Return the [X, Y] coordinate for the center point of the cell that contains the specified text.  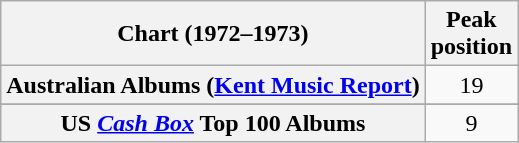
Australian Albums (Kent Music Report) [213, 85]
19 [471, 85]
Chart (1972–1973) [213, 34]
Peakposition [471, 34]
US Cash Box Top 100 Albums [213, 123]
9 [471, 123]
